Locate the cell with the specified text and output its [X, Y] center coordinate. 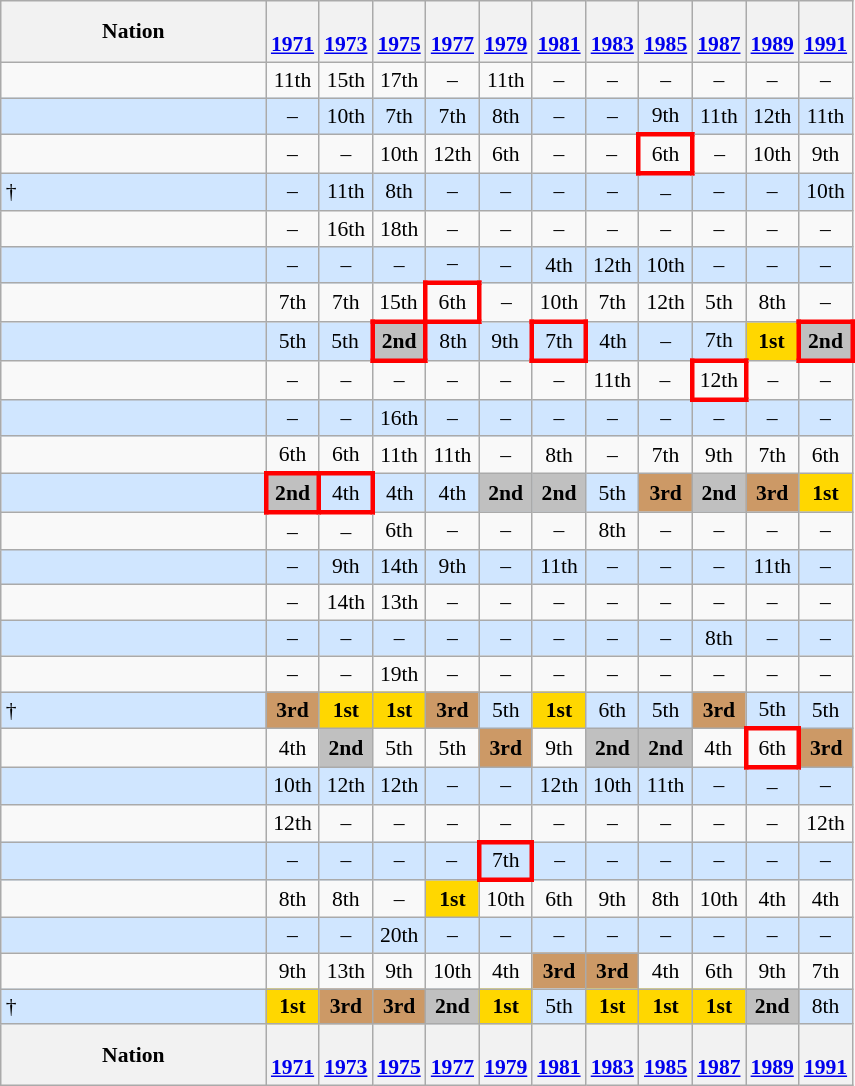
18th [398, 229]
17th [398, 80]
19th [398, 674]
20th [398, 936]
